Scan for the cell matching the given text and deliver its (x, y) coordinate at center. 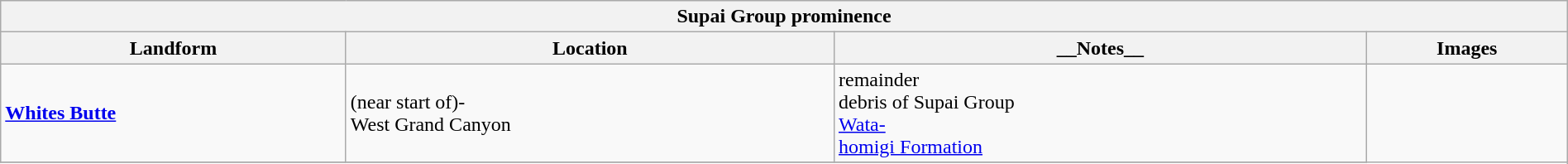
Images (1467, 48)
__Notes__ (1100, 48)
Whites Butte (174, 113)
Supai Group prominence (784, 17)
Landform (174, 48)
(near start of)-West Grand Canyon (590, 113)
remainder debris of Supai Group Wata- homigi Formation (1100, 113)
Location (590, 48)
